Output the [X, Y] coordinate of the center of the cell containing the given text.  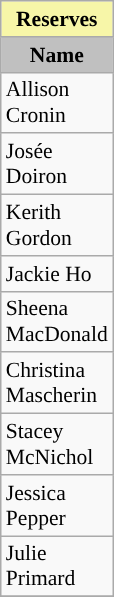
Reserves [57, 19]
Jackie Ho [57, 274]
Jessica Pepper [57, 506]
Allison Cronin [57, 102]
Name [57, 55]
Julie Primard [57, 566]
Christina Mascherin [57, 384]
Sheena MacDonald [57, 322]
Josée Doiron [57, 164]
Stacey McNichol [57, 444]
Kerith Gordon [57, 226]
